Locate the cell with the specified text and output its (X, Y) center coordinate. 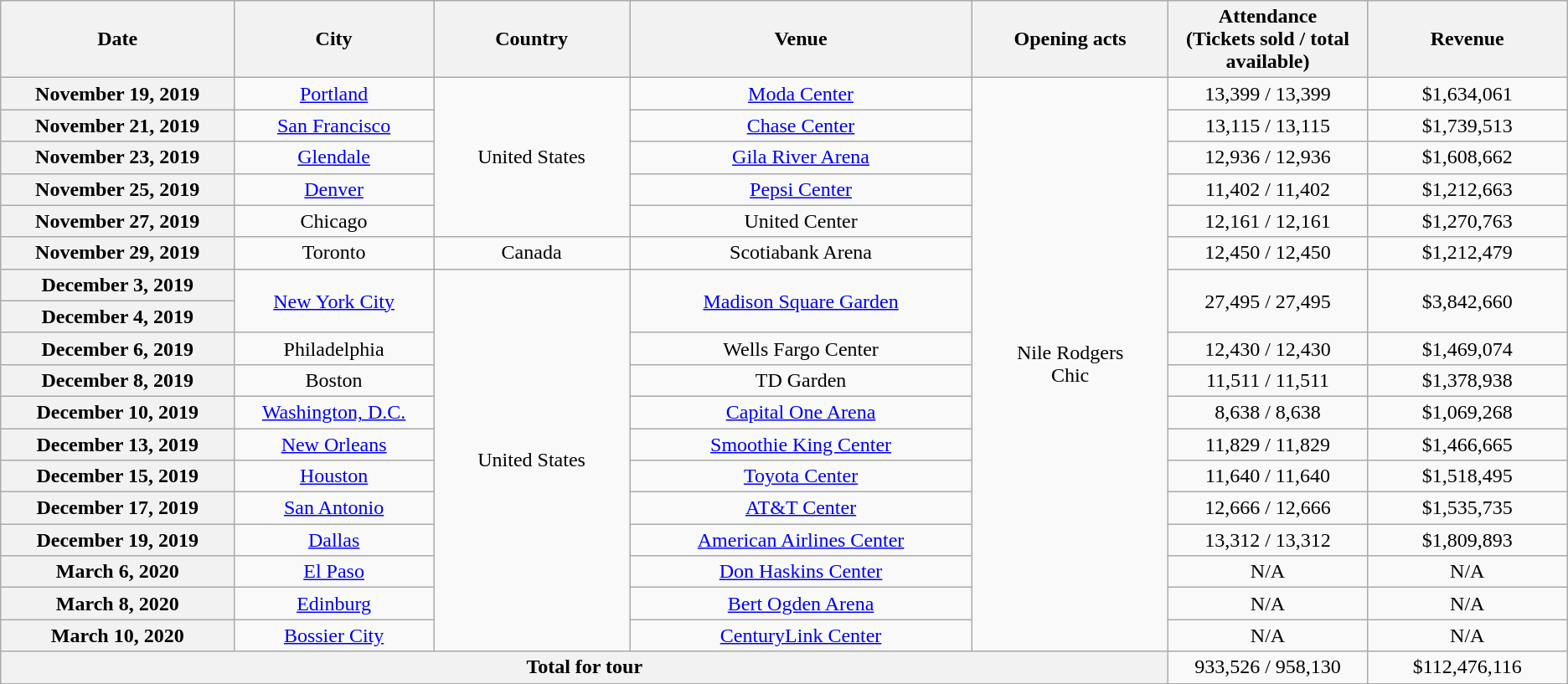
December 8, 2019 (117, 380)
Gila River Arena (801, 157)
Opening acts (1070, 39)
Madison Square Garden (801, 301)
Attendance(Tickets sold / total available) (1268, 39)
November 19, 2019 (117, 94)
Date (117, 39)
27,495 / 27,495 (1268, 301)
Portland (334, 94)
December 17, 2019 (117, 508)
Washington, D.C. (334, 412)
March 6, 2020 (117, 572)
12,161 / 12,161 (1268, 221)
November 27, 2019 (117, 221)
8,638 / 8,638 (1268, 412)
Nile RodgersChic (1070, 365)
CenturyLink Center (801, 635)
Chase Center (801, 126)
Venue (801, 39)
December 19, 2019 (117, 540)
Canada (532, 253)
Capital One Arena (801, 412)
United Center (801, 221)
13,399 / 13,399 (1268, 94)
Chicago (334, 221)
TD Garden (801, 380)
$1,212,479 (1467, 253)
November 25, 2019 (117, 189)
Boston (334, 380)
Wells Fargo Center (801, 348)
Houston (334, 476)
City (334, 39)
11,511 / 11,511 (1268, 380)
$1,739,513 (1467, 126)
Moda Center (801, 94)
933,526 / 958,130 (1268, 667)
Toronto (334, 253)
12,430 / 12,430 (1268, 348)
San Francisco (334, 126)
Bossier City (334, 635)
November 23, 2019 (117, 157)
El Paso (334, 572)
12,450 / 12,450 (1268, 253)
$1,069,268 (1467, 412)
12,936 / 12,936 (1268, 157)
March 8, 2020 (117, 604)
New Orleans (334, 445)
November 29, 2019 (117, 253)
11,402 / 11,402 (1268, 189)
Don Haskins Center (801, 572)
December 3, 2019 (117, 285)
11,829 / 11,829 (1268, 445)
Revenue (1467, 39)
December 6, 2019 (117, 348)
$1,634,061 (1467, 94)
$1,469,074 (1467, 348)
December 10, 2019 (117, 412)
Country (532, 39)
$1,809,893 (1467, 540)
$1,518,495 (1467, 476)
Dallas (334, 540)
December 4, 2019 (117, 316)
$1,378,938 (1467, 380)
$1,608,662 (1467, 157)
San Antonio (334, 508)
11,640 / 11,640 (1268, 476)
American Airlines Center (801, 540)
AT&T Center (801, 508)
13,312 / 13,312 (1268, 540)
$1,535,735 (1467, 508)
Glendale (334, 157)
Denver (334, 189)
March 10, 2020 (117, 635)
November 21, 2019 (117, 126)
$1,270,763 (1467, 221)
$3,842,660 (1467, 301)
Philadelphia (334, 348)
12,666 / 12,666 (1268, 508)
$112,476,116 (1467, 667)
Smoothie King Center (801, 445)
Total for tour (585, 667)
Toyota Center (801, 476)
13,115 / 13,115 (1268, 126)
Scotiabank Arena (801, 253)
Bert Ogden Arena (801, 604)
$1,466,665 (1467, 445)
December 15, 2019 (117, 476)
December 13, 2019 (117, 445)
Edinburg (334, 604)
$1,212,663 (1467, 189)
New York City (334, 301)
Pepsi Center (801, 189)
